Output the (x, y) coordinate of the center of the cell containing the given text.  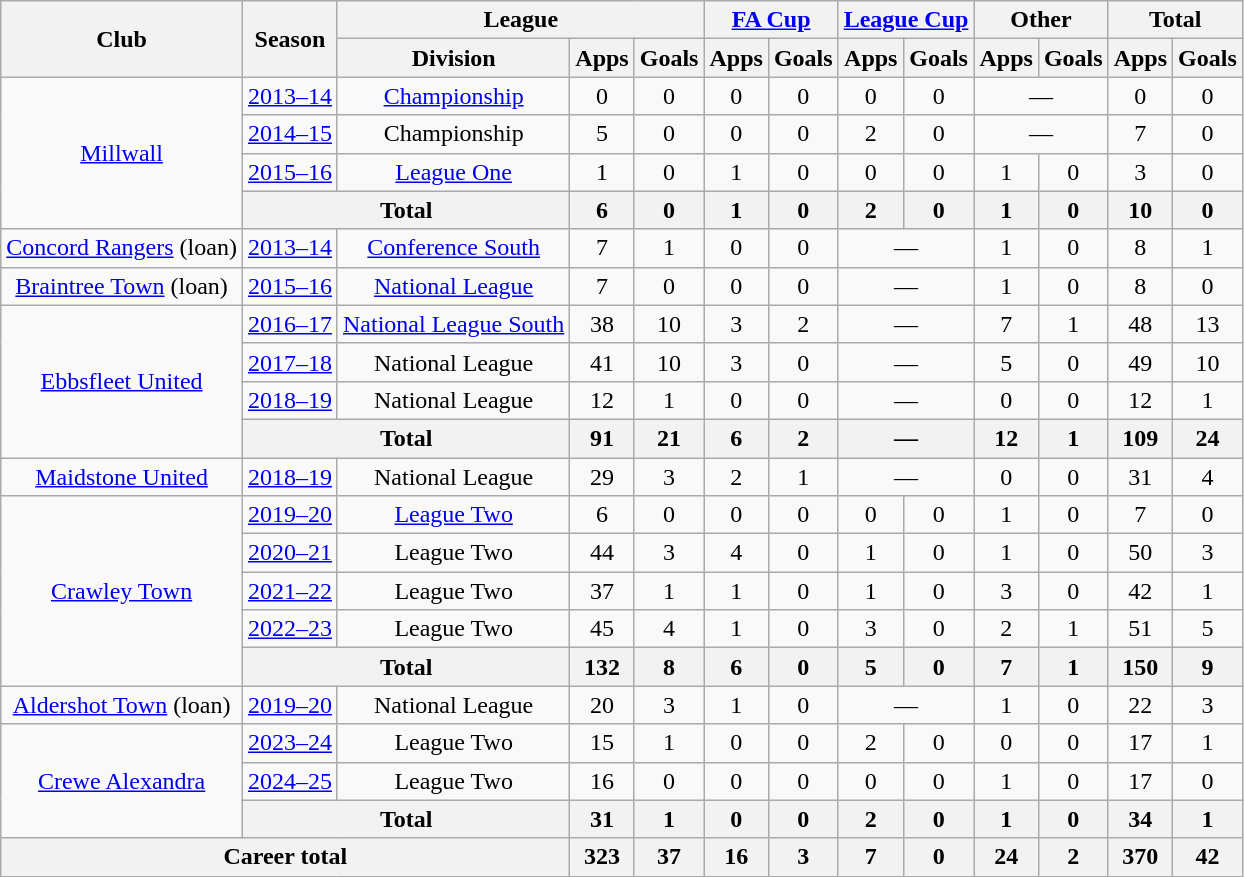
45 (602, 629)
Braintree Town (loan) (122, 286)
323 (602, 857)
41 (602, 362)
2021–22 (290, 591)
Other (1041, 20)
League (520, 20)
48 (1140, 324)
21 (669, 438)
2022–23 (290, 629)
2024–25 (290, 781)
Season (290, 39)
91 (602, 438)
2016–17 (290, 324)
38 (602, 324)
13 (1208, 324)
Ebbsfleet United (122, 381)
National League South (453, 324)
34 (1140, 819)
Crawley Town (122, 591)
150 (1140, 667)
2020–21 (290, 553)
44 (602, 553)
Crewe Alexandra (122, 781)
Career total (286, 857)
51 (1140, 629)
Conference South (453, 248)
League Cup (906, 20)
Aldershot Town (loan) (122, 705)
2017–18 (290, 362)
Club (122, 39)
50 (1140, 553)
FA Cup (771, 20)
Millwall (122, 153)
132 (602, 667)
Concord Rangers (loan) (122, 248)
15 (602, 743)
Division (453, 58)
20 (602, 705)
109 (1140, 438)
49 (1140, 362)
Maidstone United (122, 477)
22 (1140, 705)
2023–24 (290, 743)
9 (1208, 667)
370 (1140, 857)
League One (453, 172)
29 (602, 477)
2014–15 (290, 134)
